Determine the (x, y) coordinate at the center of the cell enclosing the given text.  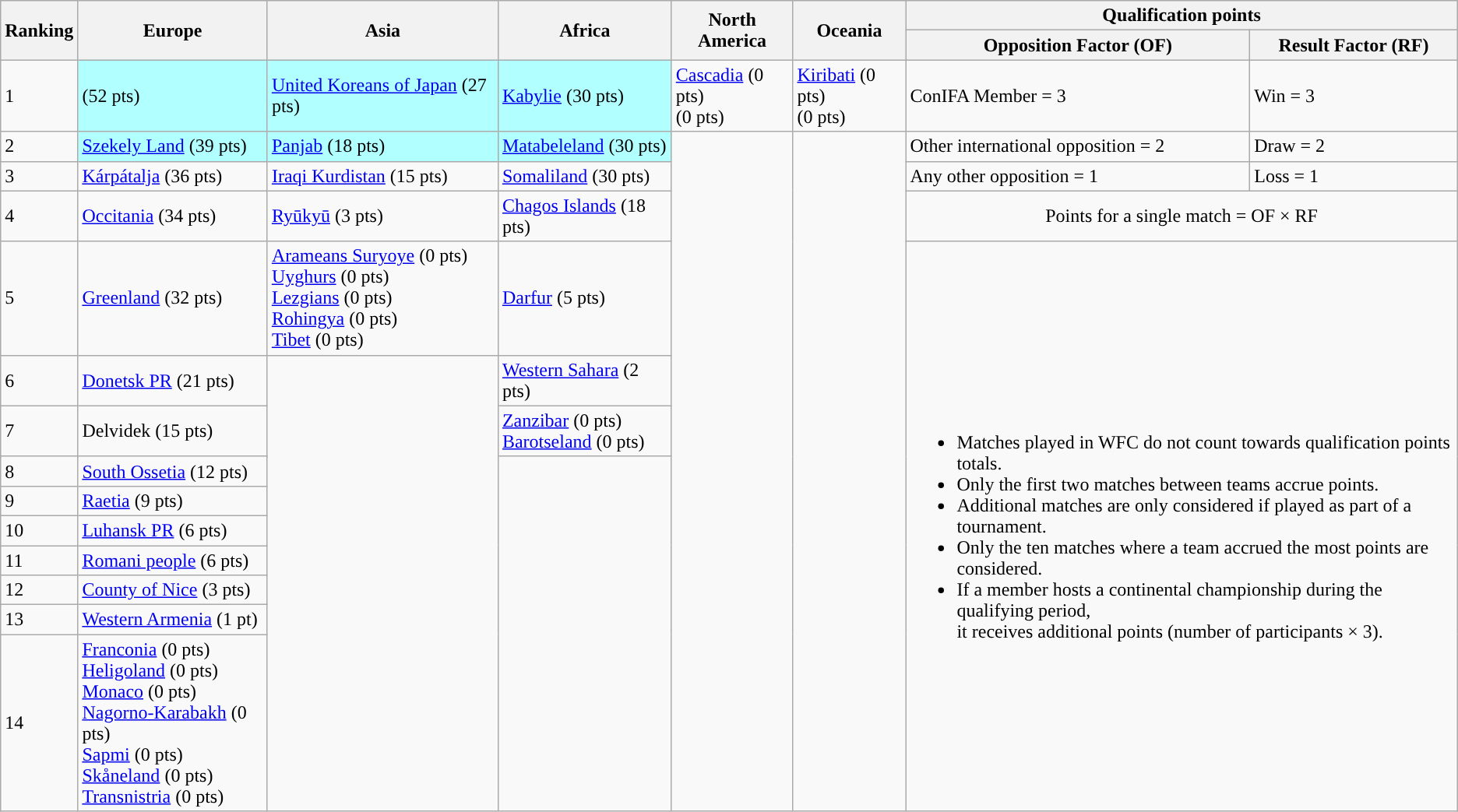
Kabylie (30 pts) (584, 96)
6 (39, 380)
4 (39, 216)
Romani people (6 pts) (173, 560)
14 (39, 722)
Other international opposition = 2 (1078, 146)
United Koreans of Japan (27 pts) (382, 96)
Europe (173, 30)
Asia (382, 30)
Iraqi Kurdistan (15 pts) (382, 176)
Ryūkyū (3 pts) (382, 216)
Win = 3 (1354, 96)
Kiribati (0 pts) (0 pts) (849, 96)
Somaliland (30 pts) (584, 176)
Chagos Islands (18 pts) (584, 216)
Oceania (849, 30)
11 (39, 560)
Africa (584, 30)
13 (39, 620)
Darfur (5 pts) (584, 298)
8 (39, 471)
Any other opposition = 1 (1078, 176)
7 (39, 431)
Qualification points (1182, 16)
2 (39, 146)
County of Nice (3 pts) (173, 590)
Donetsk PR (21 pts) (173, 380)
Draw = 2 (1354, 146)
Occitania (34 pts) (173, 216)
9 (39, 501)
Zanzibar (0 pts) Barotseland (0 pts) (584, 431)
1 (39, 96)
Delvidek (15 pts) (173, 431)
North America (732, 30)
Luhansk PR (6 pts) (173, 530)
(52 pts) (173, 96)
Raetia (9 pts) (173, 501)
Western Armenia (1 pt) (173, 620)
Ranking (39, 30)
ConIFA Member = 3 (1078, 96)
Cascadia (0 pts) (0 pts) (732, 96)
Szekely Land (39 pts) (173, 146)
Result Factor (RF) (1354, 45)
Opposition Factor (OF) (1078, 45)
South Ossetia (12 pts) (173, 471)
3 (39, 176)
10 (39, 530)
Franconia (0 pts) Heligoland (0 pts) Monaco (0 pts) Nagorno-Karabakh (0 pts) Sapmi (0 pts) Skåneland (0 pts) Transnistria (0 pts) (173, 722)
5 (39, 298)
Greenland (32 pts) (173, 298)
Arameans Suryoye (0 pts) Uyghurs (0 pts) Lezgians (0 pts) Rohingya (0 pts) Tibet (0 pts) (382, 298)
Kárpátalja (36 pts) (173, 176)
Western Sahara (2 pts) (584, 380)
Loss = 1 (1354, 176)
Matabeleland (30 pts) (584, 146)
Points for a single match = OF × RF (1182, 216)
12 (39, 590)
Panjab (18 pts) (382, 146)
